From the cell containing the given text, extract its center point as [X, Y] coordinate. 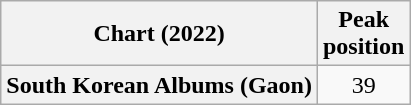
39 [363, 85]
Peakposition [363, 34]
Chart (2022) [160, 34]
South Korean Albums (Gaon) [160, 85]
